Return the [X, Y] coordinate for the center point of the cell that contains the specified text.  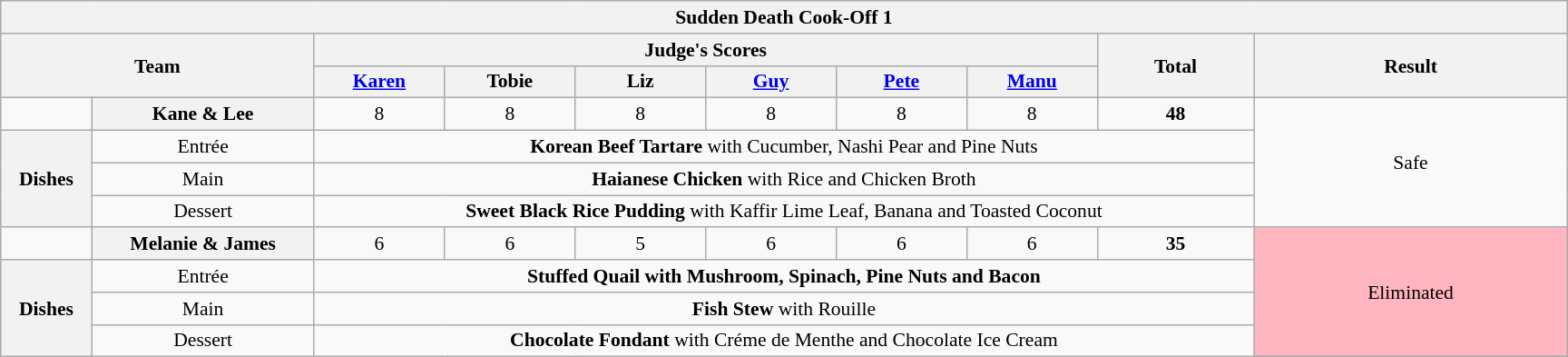
Liz [641, 82]
Kane & Lee [203, 114]
Stuffed Quail with Mushroom, Spinach, Pine Nuts and Bacon [784, 276]
Karen [379, 82]
Pete [901, 82]
Tobie [510, 82]
Chocolate Fondant with Créme de Menthe and Chocolate Ice Cream [784, 341]
Fish Stew with Rouille [784, 309]
35 [1176, 244]
48 [1176, 114]
Guy [771, 82]
5 [641, 244]
Team [158, 65]
Judge's Scores [706, 50]
Total [1176, 65]
Safe [1410, 163]
Manu [1032, 82]
Result [1410, 65]
Haianese Chicken with Rice and Chicken Broth [784, 179]
Korean Beef Tartare with Cucumber, Nashi Pear and Pine Nuts [784, 147]
Eliminated [1410, 293]
Sudden Death Cook-Off 1 [784, 17]
Melanie & James [203, 244]
Sweet Black Rice Pudding with Kaffir Lime Leaf, Banana and Toasted Coconut [784, 212]
